Locate the cell with the specified text and output its (X, Y) center coordinate. 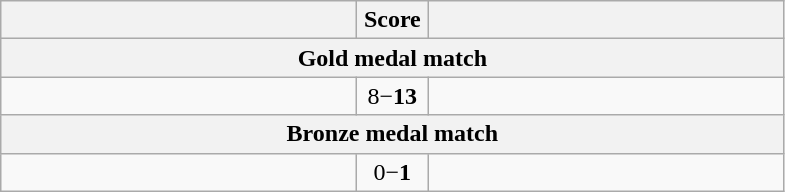
Score (392, 20)
0−1 (392, 172)
8−13 (392, 96)
Gold medal match (392, 58)
Bronze medal match (392, 134)
